Output the [x, y] coordinate of the center of the cell containing the given text.  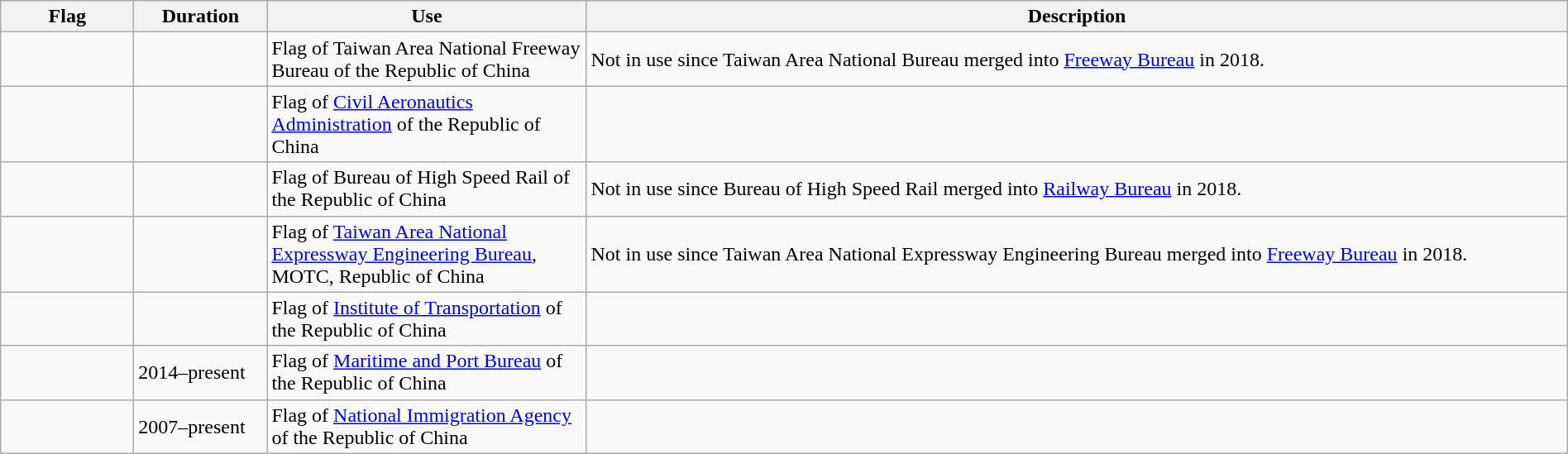
Flag of Maritime and Port Bureau of the Republic of China [427, 372]
Flag [68, 17]
Not in use since Bureau of High Speed Rail merged into Railway Bureau in 2018. [1077, 189]
Duration [200, 17]
Flag of Taiwan Area National Freeway Bureau of the Republic of China [427, 60]
2014–present [200, 372]
Flag of National Immigration Agency of the Republic of China [427, 427]
Flag of Civil Aeronautics Administration of the Republic of China [427, 124]
Flag of Institute of Transportation of the Republic of China [427, 319]
Not in use since Taiwan Area National Bureau merged into Freeway Bureau in 2018. [1077, 60]
Description [1077, 17]
Flag of Bureau of High Speed Rail of the Republic of China [427, 189]
Flag of Taiwan Area National Expressway Engineering Bureau, MOTC, Republic of China [427, 254]
Not in use since Taiwan Area National Expressway Engineering Bureau merged into Freeway Bureau in 2018. [1077, 254]
Use [427, 17]
2007–present [200, 427]
